Detect which cell encompasses the target text, then output its [x, y] center coordinate. 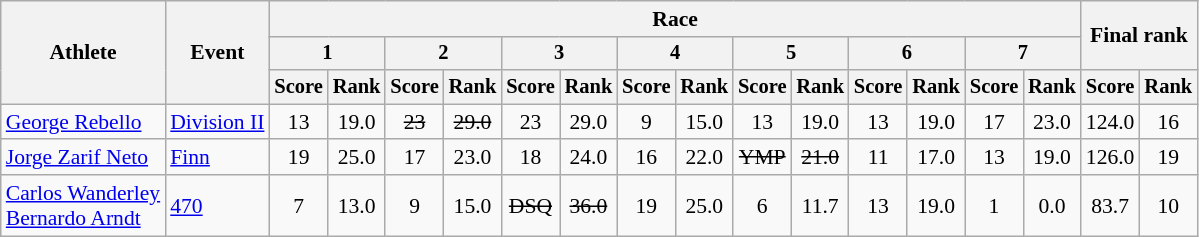
George Rebello [83, 122]
4 [675, 54]
Jorge Zarif Neto [83, 158]
470 [217, 206]
11.7 [820, 206]
DSQ [530, 206]
3 [559, 54]
Race [674, 19]
0.0 [1052, 206]
24.0 [589, 158]
Athlete [83, 52]
83.7 [1110, 206]
22.0 [704, 158]
Carlos WanderleyBernardo Arndt [83, 206]
126.0 [1110, 158]
21.0 [820, 158]
2 [443, 54]
18 [530, 158]
124.0 [1110, 122]
Event [217, 52]
11 [878, 158]
13.0 [357, 206]
5 [791, 54]
10 [1168, 206]
Final rank [1139, 36]
Division II [217, 122]
36.0 [589, 206]
17.0 [936, 158]
YMP [762, 158]
Finn [217, 158]
